From the cell containing the given text, extract its center point as (X, Y) coordinate. 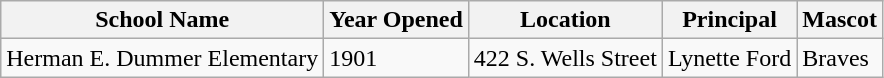
1901 (396, 58)
Lynette Ford (729, 58)
422 S. Wells Street (565, 58)
Location (565, 20)
Herman E. Dummer Elementary (162, 58)
School Name (162, 20)
Mascot (840, 20)
Principal (729, 20)
Year Opened (396, 20)
Braves (840, 58)
